Locate the cell with the specified text and output its [x, y] center coordinate. 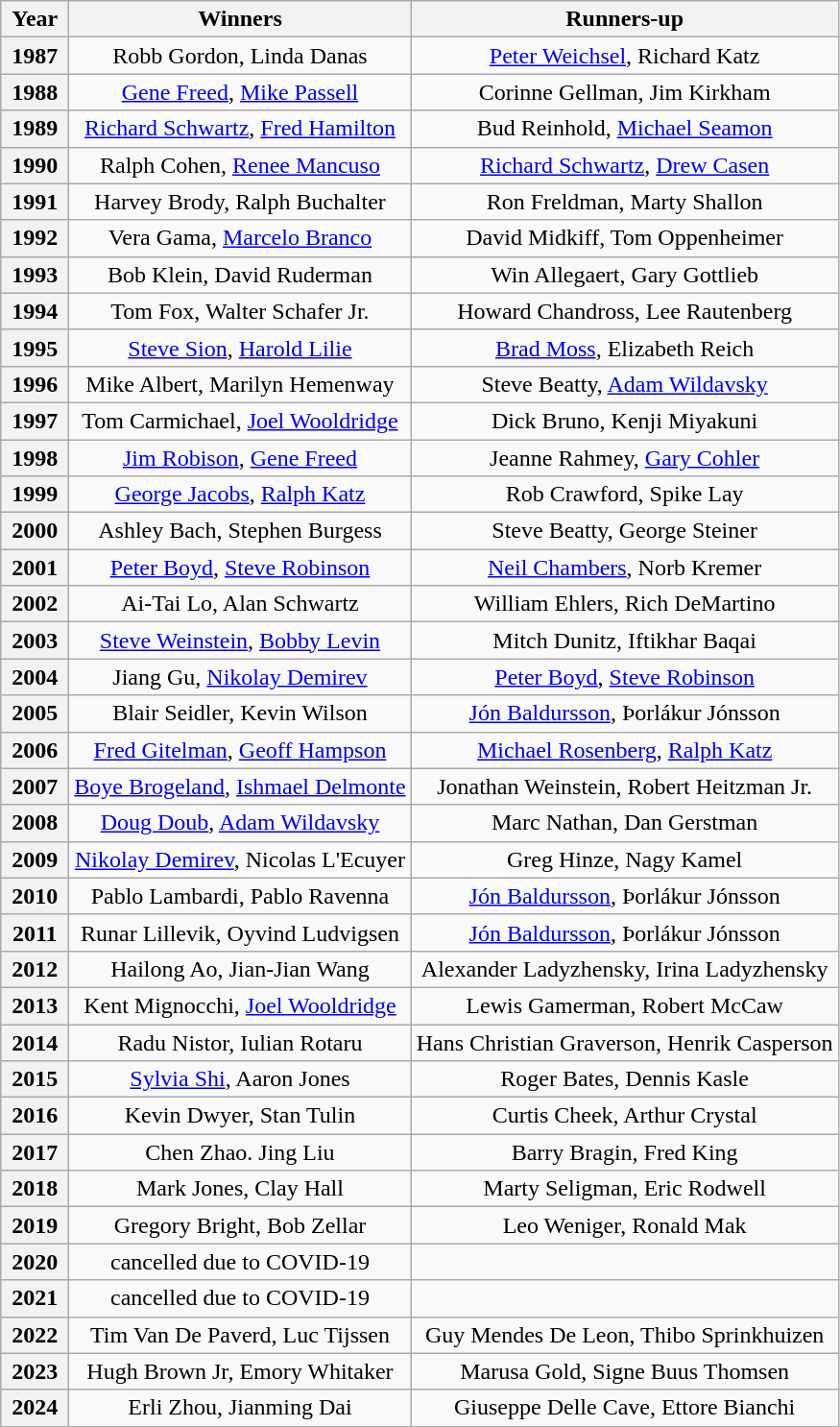
2004 [35, 677]
Peter Weichsel, Richard Katz [624, 56]
2020 [35, 1262]
2007 [35, 786]
Ashley Bach, Stephen Burgess [240, 531]
Dick Bruno, Kenji Miyakuni [624, 421]
Ron Freldman, Marty Shallon [624, 202]
Robb Gordon, Linda Danas [240, 56]
2005 [35, 713]
2009 [35, 859]
Hans Christian Graverson, Henrik Casperson [624, 1042]
Tim Van De Paverd, Luc Tijssen [240, 1335]
Marty Seligman, Eric Rodwell [624, 1189]
Roger Bates, Dennis Kasle [624, 1079]
2012 [35, 969]
Richard Schwartz, Drew Casen [624, 165]
1989 [35, 129]
1988 [35, 92]
2001 [35, 568]
Michael Rosenberg, Ralph Katz [624, 750]
Marc Nathan, Dan Gerstman [624, 823]
2008 [35, 823]
Leo Weniger, Ronald Mak [624, 1225]
Brad Moss, Elizabeth Reich [624, 348]
1991 [35, 202]
Steve Beatty, Adam Wildavsky [624, 384]
Sylvia Shi, Aaron Jones [240, 1079]
1993 [35, 275]
1990 [35, 165]
Neil Chambers, Norb Kremer [624, 568]
2022 [35, 1335]
Howard Chandross, Lee Rautenberg [624, 311]
Curtis Cheek, Arthur Crystal [624, 1116]
2023 [35, 1371]
Pablo Lambardi, Pablo Ravenna [240, 896]
Tom Carmichael, Joel Wooldridge [240, 421]
Erli Zhou, Jianming Dai [240, 1408]
Kent Mignocchi, Joel Wooldridge [240, 1005]
Bob Klein, David Ruderman [240, 275]
1997 [35, 421]
Mitch Dunitz, Iftikhar Baqai [624, 641]
1995 [35, 348]
David Midkiff, Tom Oppenheimer [624, 238]
2003 [35, 641]
2016 [35, 1116]
Giuseppe Delle Cave, Ettore Bianchi [624, 1408]
2006 [35, 750]
1994 [35, 311]
Vera Gama, Marcelo Branco [240, 238]
Guy Mendes De Leon, Thibo Sprinkhuizen [624, 1335]
2015 [35, 1079]
Bud Reinhold, Michael Seamon [624, 129]
2011 [35, 932]
Hugh Brown Jr, Emory Whitaker [240, 1371]
1996 [35, 384]
2010 [35, 896]
Kevin Dwyer, Stan Tulin [240, 1116]
2014 [35, 1042]
Mark Jones, Clay Hall [240, 1189]
Marusa Gold, Signe Buus Thomsen [624, 1371]
2018 [35, 1189]
George Jacobs, Ralph Katz [240, 495]
2019 [35, 1225]
Harvey Brody, Ralph Buchalter [240, 202]
1992 [35, 238]
Lewis Gamerman, Robert McCaw [624, 1005]
1999 [35, 495]
Rob Crawford, Spike Lay [624, 495]
Doug Doub, Adam Wildavsky [240, 823]
Radu Nistor, Iulian Rotaru [240, 1042]
Runar Lillevik, Oyvind Ludvigsen [240, 932]
1987 [35, 56]
Jeanne Rahmey, Gary Cohler [624, 458]
Gregory Bright, Bob Zellar [240, 1225]
Jim Robison, Gene Freed [240, 458]
Alexander Ladyzhensky, Irina Ladyzhensky [624, 969]
Boye Brogeland, Ishmael Delmonte [240, 786]
Hailong Ao, Jian-Jian Wang [240, 969]
Steve Beatty, George Steiner [624, 531]
Jiang Gu, Nikolay Demirev [240, 677]
Gene Freed, Mike Passell [240, 92]
1998 [35, 458]
Corinne Gellman, Jim Kirkham [624, 92]
Mike Albert, Marilyn Hemenway [240, 384]
Year [35, 19]
Ai-Tai Lo, Alan Schwartz [240, 604]
Fred Gitelman, Geoff Hampson [240, 750]
Win Allegaert, Gary Gottlieb [624, 275]
Nikolay Demirev, Nicolas L'Ecuyer [240, 859]
2021 [35, 1298]
2000 [35, 531]
Greg Hinze, Nagy Kamel [624, 859]
2024 [35, 1408]
Blair Seidler, Kevin Wilson [240, 713]
Ralph Cohen, Renee Mancuso [240, 165]
Jonathan Weinstein, Robert Heitzman Jr. [624, 786]
Richard Schwartz, Fred Hamilton [240, 129]
2002 [35, 604]
Barry Bragin, Fred King [624, 1152]
2013 [35, 1005]
Steve Weinstein, Bobby Levin [240, 641]
William Ehlers, Rich DeMartino [624, 604]
Winners [240, 19]
Chen Zhao. Jing Liu [240, 1152]
Tom Fox, Walter Schafer Jr. [240, 311]
Runners-up [624, 19]
Steve Sion, Harold Lilie [240, 348]
2017 [35, 1152]
